For the text-containing cell, return its midpoint in (x, y) coordinate format. 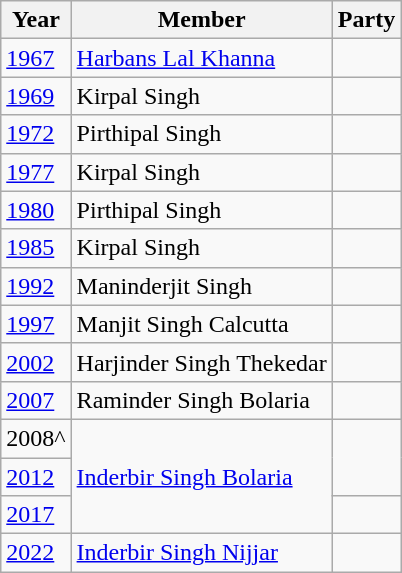
2012 (36, 477)
1985 (36, 248)
Maninderjit Singh (202, 286)
1980 (36, 210)
Raminder Singh Bolaria (202, 400)
2008^ (36, 438)
2002 (36, 362)
1977 (36, 172)
1969 (36, 96)
Harbans Lal Khanna (202, 58)
Manjit Singh Calcutta (202, 324)
1997 (36, 324)
Party (366, 20)
Year (36, 20)
2022 (36, 553)
1992 (36, 286)
2007 (36, 400)
Member (202, 20)
1967 (36, 58)
Inderbir Singh Bolaria (202, 476)
1972 (36, 134)
Harjinder Singh Thekedar (202, 362)
2017 (36, 515)
Inderbir Singh Nijjar (202, 553)
